For the text-containing cell, return its midpoint in (x, y) coordinate format. 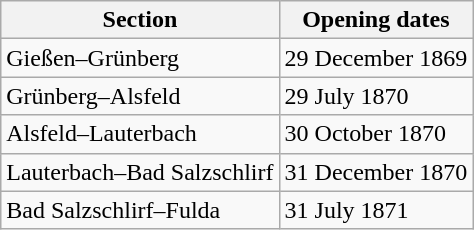
Section (140, 20)
Gießen–Grünberg (140, 58)
Bad Salzschlirf–Fulda (140, 210)
Lauterbach–Bad Salzschlirf (140, 172)
31 December 1870 (376, 172)
Alsfeld–Lauterbach (140, 134)
31 July 1871 (376, 210)
29 December 1869 (376, 58)
29 July 1870 (376, 96)
30 October 1870 (376, 134)
Grünberg–Alsfeld (140, 96)
Opening dates (376, 20)
